Search for the cell housing the specified text and yield its (x, y) center coordinate. 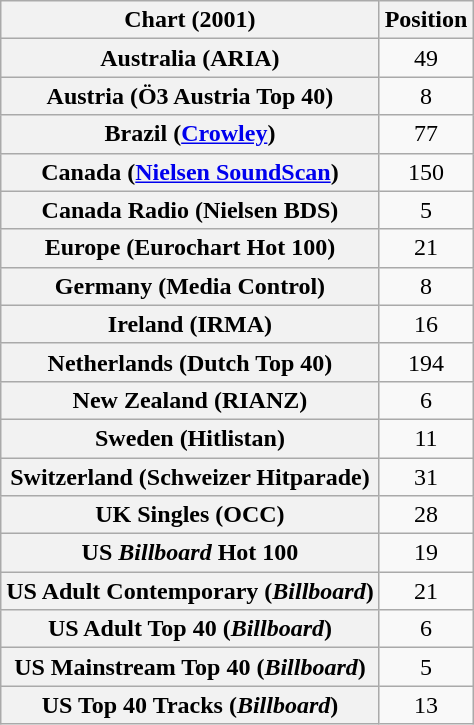
31 (426, 477)
Sweden (Hitlistan) (190, 438)
UK Singles (OCC) (190, 515)
Germany (Media Control) (190, 286)
Position (426, 20)
Austria (Ö3 Austria Top 40) (190, 96)
19 (426, 553)
49 (426, 58)
77 (426, 134)
16 (426, 324)
13 (426, 705)
US Adult Top 40 (Billboard) (190, 629)
Canada Radio (Nielsen BDS) (190, 210)
Switzerland (Schweizer Hitparade) (190, 477)
Netherlands (Dutch Top 40) (190, 362)
11 (426, 438)
US Mainstream Top 40 (Billboard) (190, 667)
Europe (Eurochart Hot 100) (190, 248)
Brazil (Crowley) (190, 134)
194 (426, 362)
Australia (ARIA) (190, 58)
150 (426, 172)
US Top 40 Tracks (Billboard) (190, 705)
Ireland (IRMA) (190, 324)
Canada (Nielsen SoundScan) (190, 172)
28 (426, 515)
US Adult Contemporary (Billboard) (190, 591)
US Billboard Hot 100 (190, 553)
New Zealand (RIANZ) (190, 400)
Chart (2001) (190, 20)
